Find where the given text appears and provide that cell's center as (x, y) coordinate. 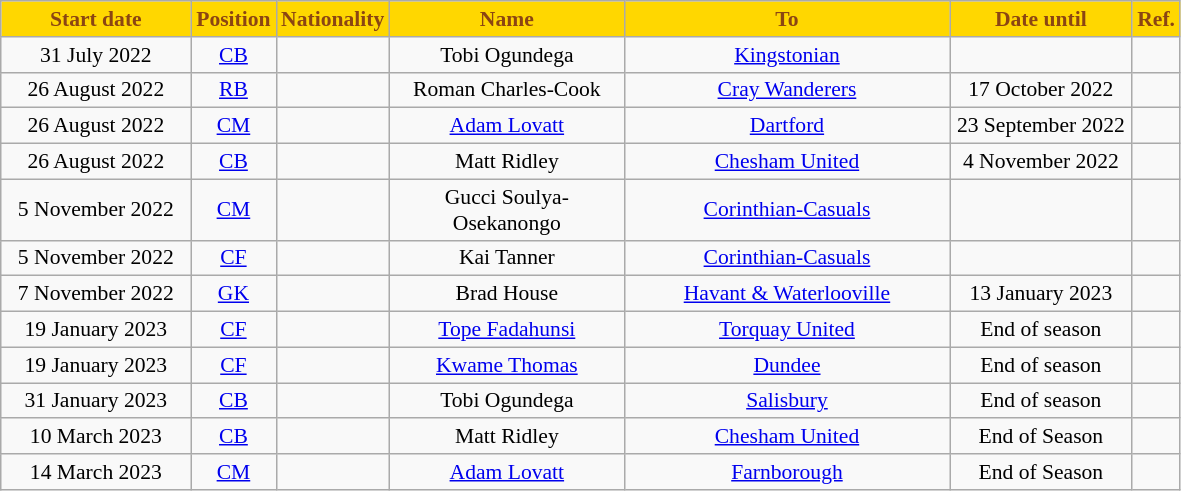
Name (506, 19)
GK (234, 294)
14 March 2023 (96, 472)
7 November 2022 (96, 294)
Salisbury (786, 401)
To (786, 19)
Date until (1042, 19)
Ref. (1156, 19)
Roman Charles-Cook (506, 90)
Torquay United (786, 330)
31 July 2022 (96, 55)
Farnborough (786, 472)
31 January 2023 (96, 401)
Kai Tanner (506, 258)
Dundee (786, 365)
13 January 2023 (1042, 294)
23 September 2022 (1042, 126)
RB (234, 90)
Gucci Soulya-Osekanongo (506, 210)
17 October 2022 (1042, 90)
Dartford (786, 126)
Position (234, 19)
Cray Wanderers (786, 90)
Kwame Thomas (506, 365)
Havant & Waterlooville (786, 294)
Nationality (332, 19)
Tope Fadahunsi (506, 330)
4 November 2022 (1042, 162)
Kingstonian (786, 55)
Brad House (506, 294)
Start date (96, 19)
10 March 2023 (96, 437)
